Return (x, y) of the center of cell containing provided text 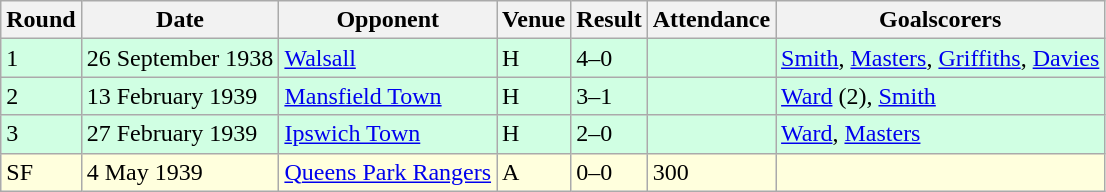
Ipswich Town (388, 134)
1 (41, 58)
4–0 (609, 58)
Round (41, 20)
Smith, Masters, Griffiths, Davies (940, 58)
A (534, 172)
Queens Park Rangers (388, 172)
3 (41, 134)
Opponent (388, 20)
2–0 (609, 134)
26 September 1938 (180, 58)
4 May 1939 (180, 172)
0–0 (609, 172)
Walsall (388, 58)
Venue (534, 20)
2 (41, 96)
3–1 (609, 96)
Ward (2), Smith (940, 96)
Result (609, 20)
Date (180, 20)
27 February 1939 (180, 134)
Goalscorers (940, 20)
Mansfield Town (388, 96)
Attendance (711, 20)
SF (41, 172)
13 February 1939 (180, 96)
Ward, Masters (940, 134)
300 (711, 172)
